Capture the cell that displays the provided text and extract its [X, Y] central coordinate. 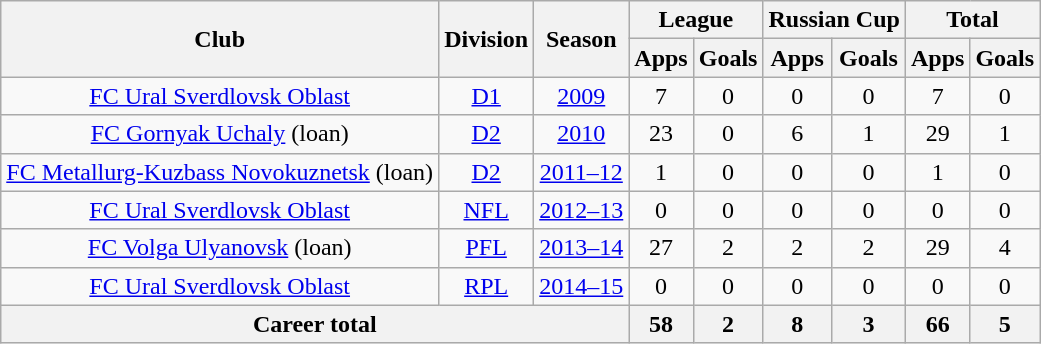
FC Metallurg-Kuzbass Novokuznetsk (loan) [220, 172]
Season [582, 39]
FC Gornyak Uchaly (loan) [220, 134]
Total [972, 20]
6 [797, 134]
Russian Cup [834, 20]
League [696, 20]
Club [220, 39]
8 [797, 324]
23 [661, 134]
3 [868, 324]
58 [661, 324]
2011–12 [582, 172]
66 [937, 324]
PFL [486, 248]
2013–14 [582, 248]
4 [1005, 248]
2012–13 [582, 210]
Division [486, 39]
5 [1005, 324]
2014–15 [582, 286]
27 [661, 248]
2009 [582, 96]
RPL [486, 286]
FC Volga Ulyanovsk (loan) [220, 248]
D1 [486, 96]
NFL [486, 210]
Career total [315, 324]
2010 [582, 134]
